Output the [X, Y] coordinate of the center of the cell containing the given text.  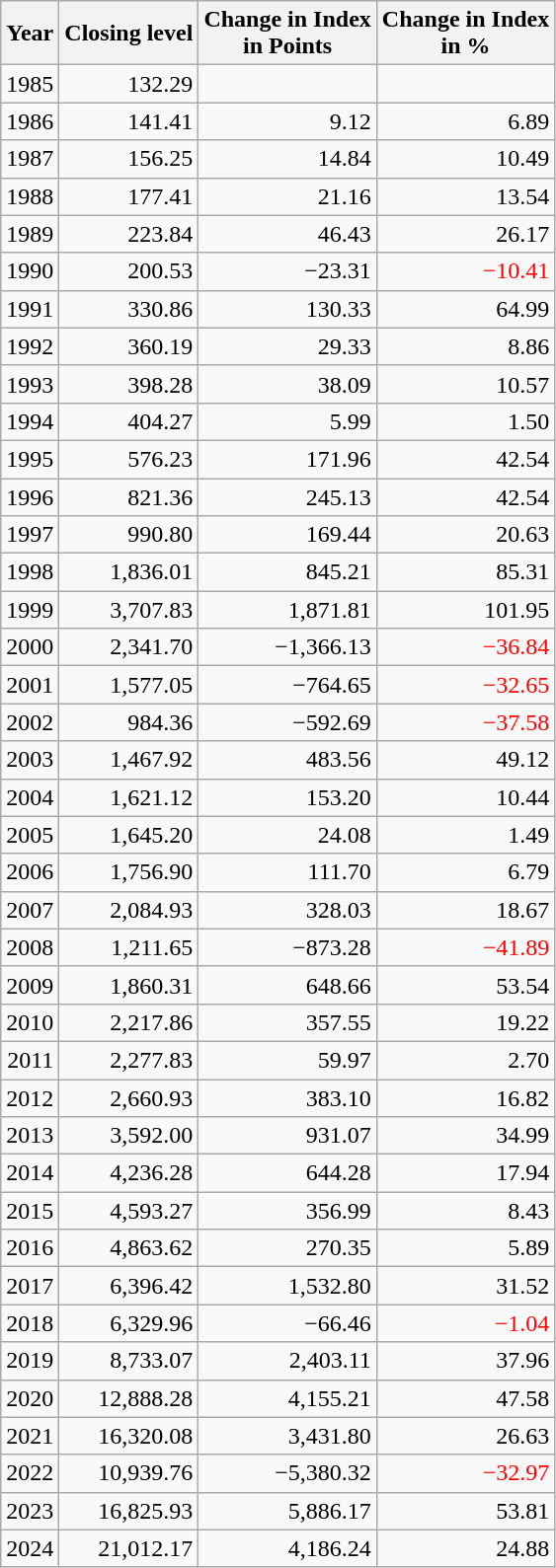
5,886.17 [287, 1511]
1,756.90 [128, 872]
360.19 [128, 346]
2010 [30, 1022]
270.35 [287, 1248]
1.49 [465, 835]
53.81 [465, 1511]
2017 [30, 1286]
2015 [30, 1211]
20.63 [465, 535]
2009 [30, 985]
−37.58 [465, 722]
2013 [30, 1136]
1997 [30, 535]
−764.65 [287, 685]
6.89 [465, 121]
2007 [30, 910]
10.49 [465, 159]
−873.28 [287, 947]
2001 [30, 685]
−10.41 [465, 271]
46.43 [287, 234]
3,592.00 [128, 1136]
8,733.07 [128, 1361]
6.79 [465, 872]
132.29 [128, 84]
3,707.83 [128, 610]
31.52 [465, 1286]
171.96 [287, 459]
1,871.81 [287, 610]
383.10 [287, 1098]
85.31 [465, 572]
931.07 [287, 1136]
Closing level [128, 34]
Year [30, 34]
−1,366.13 [287, 647]
24.88 [465, 1548]
6,329.96 [128, 1323]
10.44 [465, 797]
483.56 [287, 760]
2003 [30, 760]
2.70 [465, 1060]
576.23 [128, 459]
398.28 [128, 384]
4,593.27 [128, 1211]
59.97 [287, 1060]
2,277.83 [128, 1060]
1993 [30, 384]
404.27 [128, 421]
169.44 [287, 535]
821.36 [128, 496]
10,939.76 [128, 1473]
8.86 [465, 346]
−32.97 [465, 1473]
24.08 [287, 835]
2016 [30, 1248]
1,211.65 [128, 947]
1985 [30, 84]
16,825.93 [128, 1511]
8.43 [465, 1211]
2011 [30, 1060]
−1.04 [465, 1323]
648.66 [287, 985]
37.96 [465, 1361]
26.17 [465, 234]
18.67 [465, 910]
2019 [30, 1361]
1,645.20 [128, 835]
3,431.80 [287, 1436]
177.41 [128, 196]
−5,380.32 [287, 1473]
−592.69 [287, 722]
156.25 [128, 159]
330.86 [128, 309]
64.99 [465, 309]
2014 [30, 1173]
845.21 [287, 572]
101.95 [465, 610]
1,621.12 [128, 797]
2002 [30, 722]
2021 [30, 1436]
1,577.05 [128, 685]
2,217.86 [128, 1022]
1.50 [465, 421]
1987 [30, 159]
13.54 [465, 196]
644.28 [287, 1173]
1996 [30, 496]
4,863.62 [128, 1248]
16.82 [465, 1098]
4,236.28 [128, 1173]
4,186.24 [287, 1548]
2005 [30, 835]
2008 [30, 947]
2,403.11 [287, 1361]
6,396.42 [128, 1286]
2022 [30, 1473]
5.89 [465, 1248]
2000 [30, 647]
1994 [30, 421]
1989 [30, 234]
12,888.28 [128, 1398]
21,012.17 [128, 1548]
2,084.93 [128, 910]
1988 [30, 196]
2018 [30, 1323]
4,155.21 [287, 1398]
1,467.92 [128, 760]
223.84 [128, 234]
14.84 [287, 159]
47.58 [465, 1398]
990.80 [128, 535]
−23.31 [287, 271]
2,341.70 [128, 647]
10.57 [465, 384]
2004 [30, 797]
1986 [30, 121]
356.99 [287, 1211]
1,836.01 [128, 572]
29.33 [287, 346]
−66.46 [287, 1323]
1999 [30, 610]
−32.65 [465, 685]
1,532.80 [287, 1286]
2,660.93 [128, 1098]
26.63 [465, 1436]
141.41 [128, 121]
130.33 [287, 309]
49.12 [465, 760]
1998 [30, 572]
17.94 [465, 1173]
245.13 [287, 496]
9.12 [287, 121]
21.16 [287, 196]
5.99 [287, 421]
38.09 [287, 384]
1991 [30, 309]
1990 [30, 271]
2020 [30, 1398]
19.22 [465, 1022]
984.36 [128, 722]
1992 [30, 346]
2006 [30, 872]
357.55 [287, 1022]
1,860.31 [128, 985]
2024 [30, 1548]
1995 [30, 459]
Change in Indexin Points [287, 34]
16,320.08 [128, 1436]
Change in Indexin % [465, 34]
2023 [30, 1511]
111.70 [287, 872]
−41.89 [465, 947]
328.03 [287, 910]
200.53 [128, 271]
−36.84 [465, 647]
53.54 [465, 985]
153.20 [287, 797]
2012 [30, 1098]
34.99 [465, 1136]
